Pinpoint the cell where the given text exists, returning its [X, Y] midpoint coordinate. 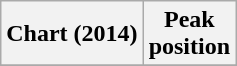
Peakposition [189, 34]
Chart (2014) [72, 34]
